Determine the (x, y) coordinate at the center of the cell enclosing the given text.  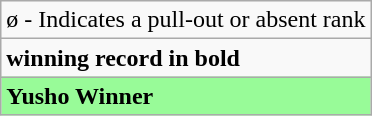
winning record in bold (186, 58)
Yusho Winner (186, 96)
ø - Indicates a pull-out or absent rank (186, 20)
